Search for the cell housing the specified text and yield its [x, y] center coordinate. 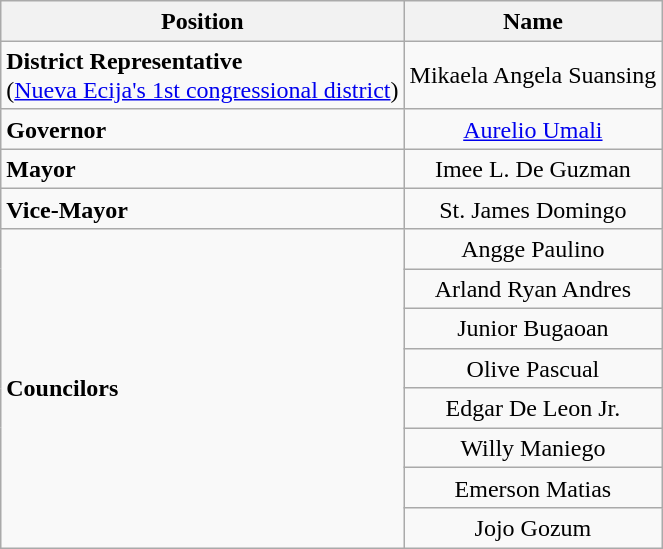
Willy Maniego [533, 448]
Mayor [202, 169]
Jojo Gozum [533, 528]
District Representative (Nueva Ecija's 1st congressional district) [202, 76]
Governor [202, 129]
Emerson Matias [533, 488]
Name [533, 21]
Aurelio Umali [533, 129]
Imee L. De Guzman [533, 169]
Junior Bugaoan [533, 328]
Vice-Mayor [202, 209]
Councilors [202, 388]
Position [202, 21]
Arland Ryan Andres [533, 289]
St. James Domingo [533, 209]
Edgar De Leon Jr. [533, 408]
Mikaela Angela Suansing [533, 76]
Angge Paulino [533, 249]
Olive Pascual [533, 368]
